From the cell containing the given text, extract its center point as (x, y) coordinate. 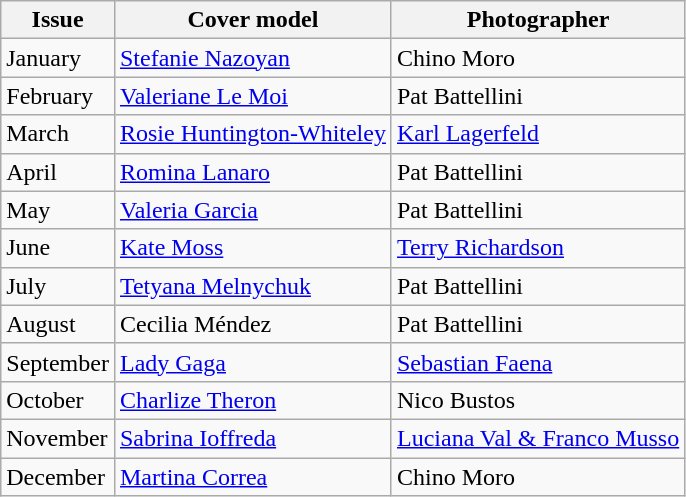
Sabrina Ioffreda (252, 438)
Stefanie Nazoyan (252, 58)
March (58, 134)
Luciana Val & Franco Musso (538, 438)
June (58, 248)
Sebastian Faena (538, 362)
Valeriane Le Moi (252, 96)
September (58, 362)
January (58, 58)
Rosie Huntington-Whiteley (252, 134)
Issue (58, 20)
Photographer (538, 20)
November (58, 438)
Nico Bustos (538, 400)
October (58, 400)
Romina Lanaro (252, 172)
May (58, 210)
Martina Correa (252, 477)
Valeria Garcia (252, 210)
Charlize Theron (252, 400)
Cecilia Méndez (252, 324)
February (58, 96)
Lady Gaga (252, 362)
July (58, 286)
Karl Lagerfeld (538, 134)
Kate Moss (252, 248)
Cover model (252, 20)
April (58, 172)
Terry Richardson (538, 248)
Tetyana Melnychuk (252, 286)
December (58, 477)
August (58, 324)
